Search for the cell housing the specified text and yield its [X, Y] center coordinate. 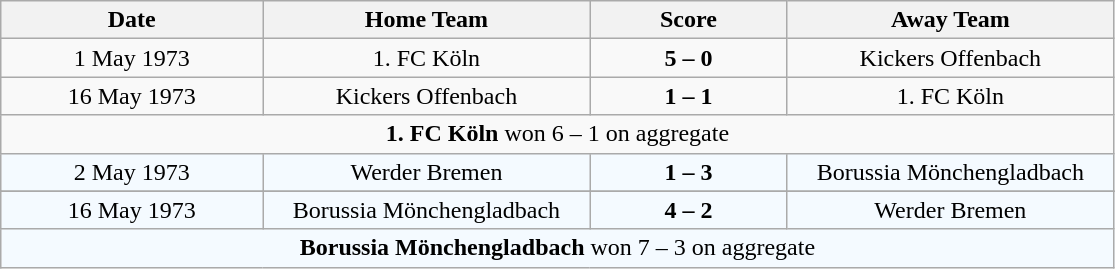
Date [132, 20]
1 – 1 [688, 96]
Borussia Mönchengladbach won 7 – 3 on aggregate [558, 248]
Home Team [426, 20]
2 May 1973 [132, 172]
Score [688, 20]
1. FC Köln won 6 – 1 on aggregate [558, 134]
5 – 0 [688, 58]
1 May 1973 [132, 58]
1 – 3 [688, 172]
Away Team [951, 20]
4 – 2 [688, 210]
